Provide the (x, y) coordinate of the cell's center where the given text is located.  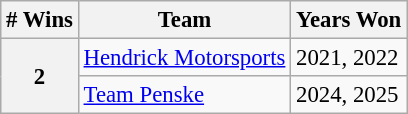
Years Won (349, 20)
2024, 2025 (349, 95)
2 (40, 76)
2021, 2022 (349, 58)
# Wins (40, 20)
Hendrick Motorsports (184, 58)
Team Penske (184, 95)
Team (184, 20)
